From the cell containing the given text, extract its center point as (x, y) coordinate. 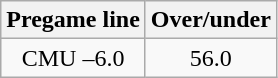
Pregame line (74, 20)
CMU –6.0 (74, 58)
Over/under (210, 20)
56.0 (210, 58)
